Detect which cell encompasses the target text, then output its [X, Y] center coordinate. 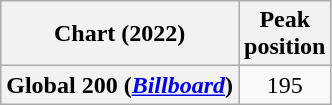
Peak position [284, 34]
Chart (2022) [120, 34]
195 [284, 85]
Global 200 (Billboard) [120, 85]
